Output the (X, Y) coordinate of the center of the cell containing the given text.  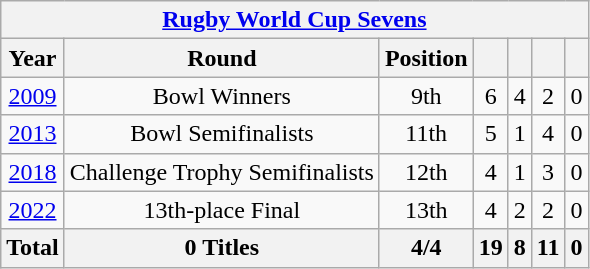
19 (490, 248)
11th (426, 134)
Rugby World Cup Sevens (294, 20)
9th (426, 96)
Bowl Semifinalists (222, 134)
5 (490, 134)
2013 (33, 134)
13th (426, 210)
Total (33, 248)
Position (426, 58)
2022 (33, 210)
12th (426, 172)
3 (548, 172)
4/4 (426, 248)
Challenge Trophy Semifinalists (222, 172)
11 (548, 248)
Round (222, 58)
8 (520, 248)
Bowl Winners (222, 96)
13th-place Final (222, 210)
6 (490, 96)
2018 (33, 172)
2009 (33, 96)
0 Titles (222, 248)
Year (33, 58)
